From the cell containing the given text, extract its center point as [x, y] coordinate. 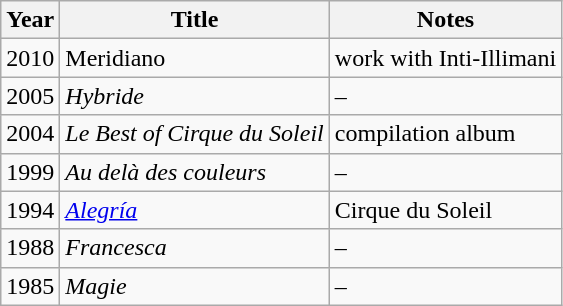
2004 [30, 134]
compilation album [445, 134]
2005 [30, 96]
1988 [30, 248]
work with Inti-Illimani [445, 58]
Title [194, 20]
Magie [194, 286]
Au delà des couleurs [194, 172]
Notes [445, 20]
2010 [30, 58]
Hybride [194, 96]
1999 [30, 172]
1994 [30, 210]
Alegría [194, 210]
Le Best of Cirque du Soleil [194, 134]
Meridiano [194, 58]
Francesca [194, 248]
1985 [30, 286]
Cirque du Soleil [445, 210]
Year [30, 20]
